Output the [x, y] coordinate of the center of the cell containing the given text.  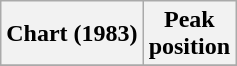
Chart (1983) [72, 34]
Peakposition [189, 34]
